Output the (X, Y) coordinate of the center of the cell containing the given text.  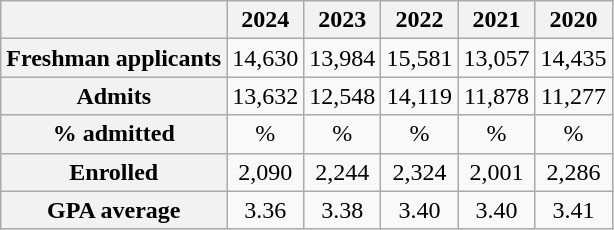
13,984 (342, 58)
2021 (496, 20)
Freshman applicants (114, 58)
3.38 (342, 210)
2024 (266, 20)
14,435 (574, 58)
2022 (420, 20)
2,286 (574, 172)
15,581 (420, 58)
% admitted (114, 134)
2,090 (266, 172)
2,324 (420, 172)
2023 (342, 20)
14,119 (420, 96)
11,878 (496, 96)
2,001 (496, 172)
3.36 (266, 210)
12,548 (342, 96)
11,277 (574, 96)
14,630 (266, 58)
13,057 (496, 58)
3.41 (574, 210)
2,244 (342, 172)
GPA average (114, 210)
2020 (574, 20)
Admits (114, 96)
Enrolled (114, 172)
13,632 (266, 96)
